Provide the (X, Y) coordinate of the cell's center where the given text is located.  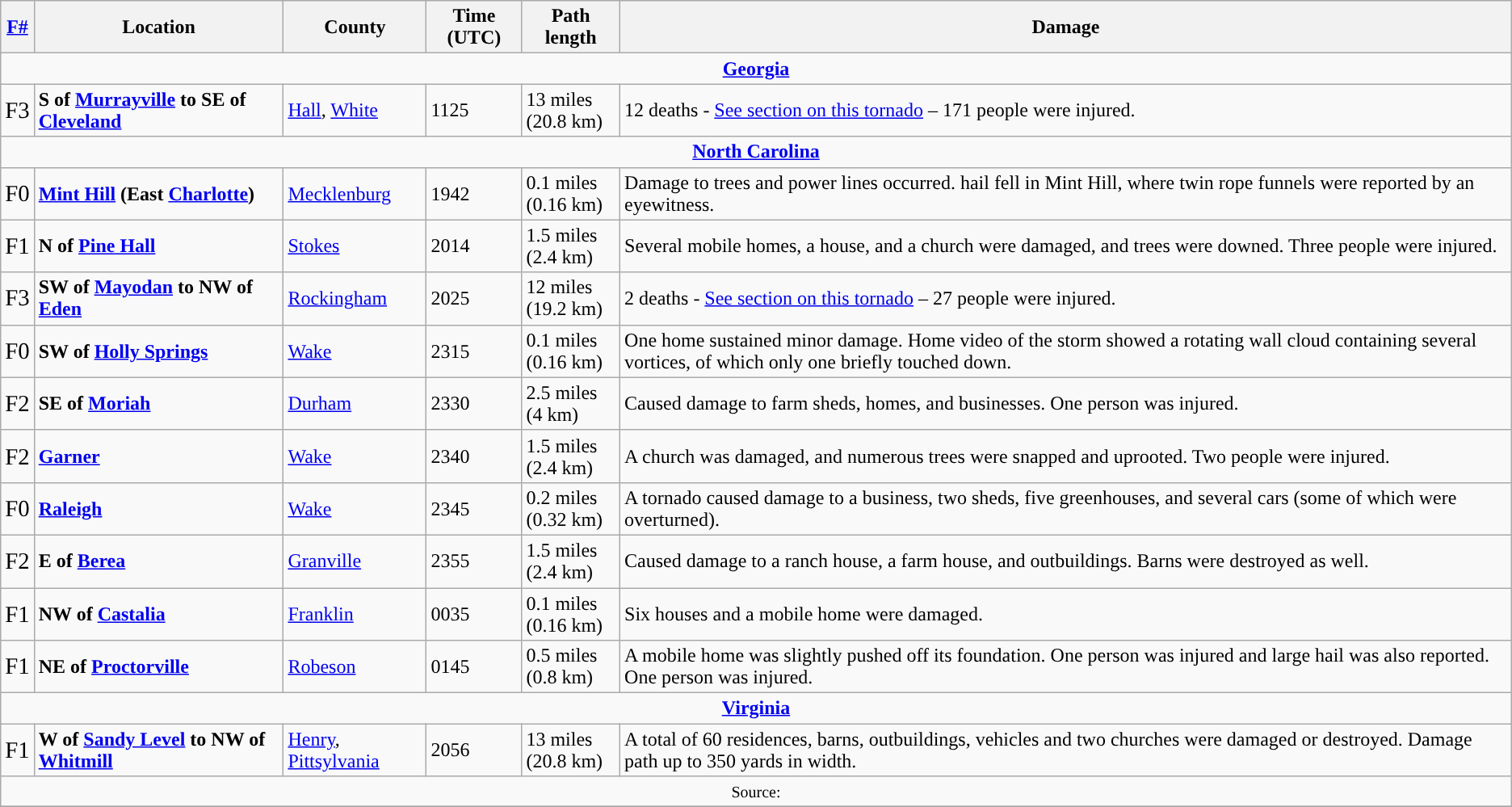
2315 (474, 351)
Damage to trees and power lines occurred. hail fell in Mint Hill, where twin rope funnels were reported by an eyewitness. (1066, 194)
Hall, White (355, 110)
Granville (355, 561)
F# (18, 27)
1125 (474, 110)
Raleigh (158, 509)
0.2 miles (0.32 km) (571, 509)
Six houses and a mobile home were damaged. (1066, 614)
0145 (474, 667)
Caused damage to a ranch house, a farm house, and outbuildings. Barns were destroyed as well. (1066, 561)
Time (UTC) (474, 27)
2355 (474, 561)
2340 (474, 456)
2.5 miles (4 km) (571, 404)
A church was damaged, and numerous trees were snapped and uprooted. Two people were injured. (1066, 456)
2056 (474, 750)
Damage (1066, 27)
North Carolina (756, 152)
1942 (474, 194)
0035 (474, 614)
2 deaths - See section on this tornado – 27 people were injured. (1066, 299)
Durham (355, 404)
Several mobile homes, a house, and a church were damaged, and trees were downed. Three people were injured. (1066, 246)
2025 (474, 299)
Path length (571, 27)
2014 (474, 246)
Franklin (355, 614)
Mint Hill (East Charlotte) (158, 194)
A total of 60 residences, barns, outbuildings, vehicles and two churches were damaged or destroyed. Damage path up to 350 yards in width. (1066, 750)
SW of Holly Springs (158, 351)
NE of Proctorville (158, 667)
12 miles (19.2 km) (571, 299)
S of Murrayville to SE of Cleveland (158, 110)
E of Berea (158, 561)
0.5 miles (0.8 km) (571, 667)
County (355, 27)
Georgia (756, 69)
N of Pine Hall (158, 246)
SW of Mayodan to NW of Eden (158, 299)
2330 (474, 404)
A mobile home was slightly pushed off its foundation. One person was injured and large hail was also reported. One person was injured. (1066, 667)
Garner (158, 456)
2345 (474, 509)
Rockingham (355, 299)
Location (158, 27)
Virginia (756, 708)
SE of Moriah (158, 404)
Mecklenburg (355, 194)
A tornado caused damage to a business, two sheds, five greenhouses, and several cars (some of which were overturned). (1066, 509)
Robeson (355, 667)
12 deaths - See section on this tornado – 171 people were injured. (1066, 110)
Henry, Pittsylvania (355, 750)
Source: (756, 792)
Caused damage to farm sheds, homes, and businesses. One person was injured. (1066, 404)
NW of Castalia (158, 614)
W of Sandy Level to NW of Whitmill (158, 750)
Stokes (355, 246)
